Find where the given text appears and provide that cell's center as (X, Y) coordinate. 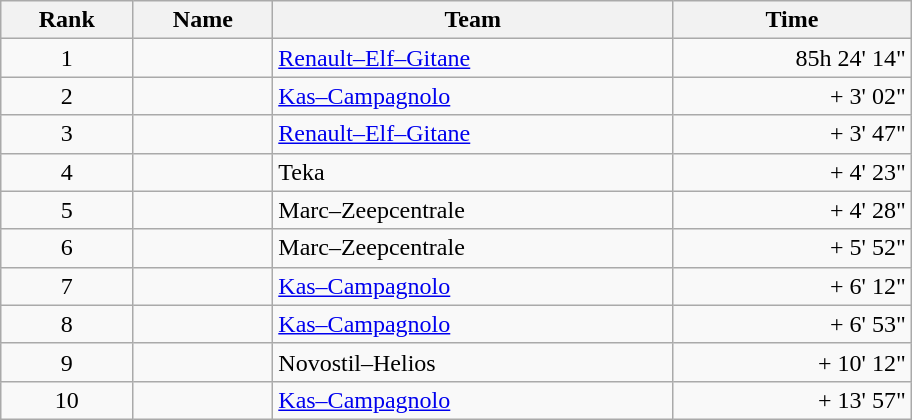
8 (67, 324)
Rank (67, 20)
4 (67, 172)
7 (67, 286)
+ 4' 28" (792, 210)
+ 6' 12" (792, 286)
+ 5' 52" (792, 248)
10 (67, 400)
+ 3' 02" (792, 96)
+ 13' 57" (792, 400)
1 (67, 58)
+ 4' 23" (792, 172)
3 (67, 134)
Time (792, 20)
6 (67, 248)
Team (473, 20)
Name (203, 20)
+ 3' 47" (792, 134)
+ 6' 53" (792, 324)
+ 10' 12" (792, 362)
5 (67, 210)
Novostil–Helios (473, 362)
85h 24' 14" (792, 58)
9 (67, 362)
Teka (473, 172)
2 (67, 96)
